From the cell containing the given text, extract its center point as (x, y) coordinate. 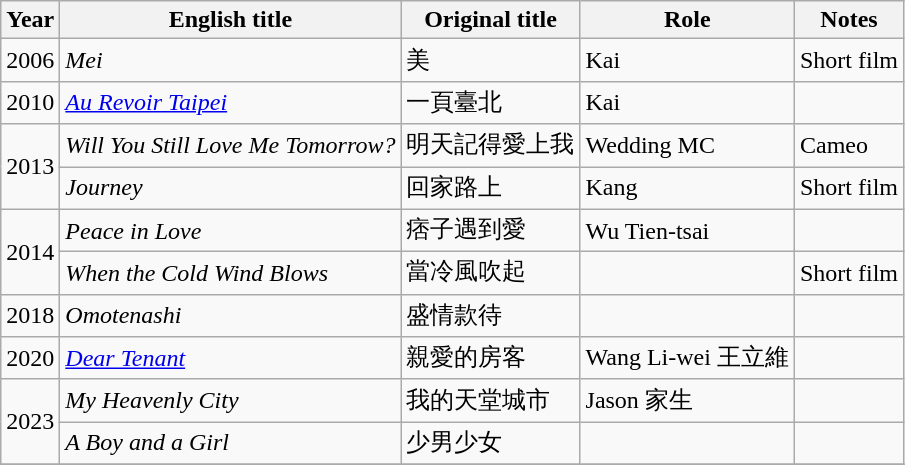
一頁臺北 (490, 102)
2023 (30, 422)
Notes (848, 20)
English title (230, 20)
Kang (687, 188)
2020 (30, 358)
Omotenashi (230, 316)
Will You Still Love Me Tomorrow? (230, 146)
Au Revoir Taipei (230, 102)
Year (30, 20)
當冷風吹起 (490, 274)
Original title (490, 20)
Jason 家生 (687, 400)
美 (490, 60)
Journey (230, 188)
回家路上 (490, 188)
Role (687, 20)
2014 (30, 252)
親愛的房客 (490, 358)
2018 (30, 316)
Wang Li-wei 王立維 (687, 358)
少男少女 (490, 444)
Mei (230, 60)
Peace in Love (230, 230)
我的天堂城市 (490, 400)
When the Cold Wind Blows (230, 274)
Cameo (848, 146)
A Boy and a Girl (230, 444)
Wu Tien-tsai (687, 230)
My Heavenly City (230, 400)
2006 (30, 60)
盛情款待 (490, 316)
2013 (30, 166)
痞子遇到愛 (490, 230)
明天記得愛上我 (490, 146)
Wedding MC (687, 146)
Dear Tenant (230, 358)
2010 (30, 102)
